Pinpoint the cell where the given text exists, returning its (x, y) midpoint coordinate. 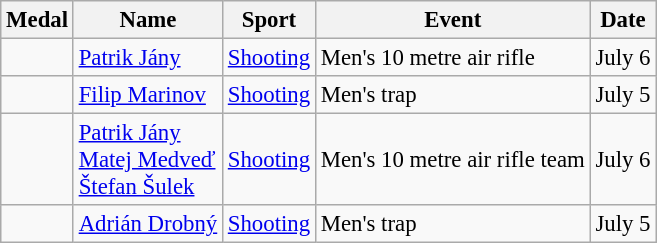
Men's 10 metre air rifle team (452, 160)
Filip Marinov (148, 95)
Patrik Jány (148, 58)
Date (623, 20)
Sport (270, 20)
Men's 10 metre air rifle (452, 58)
Name (148, 20)
Patrik JányMatej MedveďŠtefan Šulek (148, 160)
Adrián Drobný (148, 224)
Event (452, 20)
Medal (38, 20)
